For the text-containing cell, return its midpoint in (x, y) coordinate format. 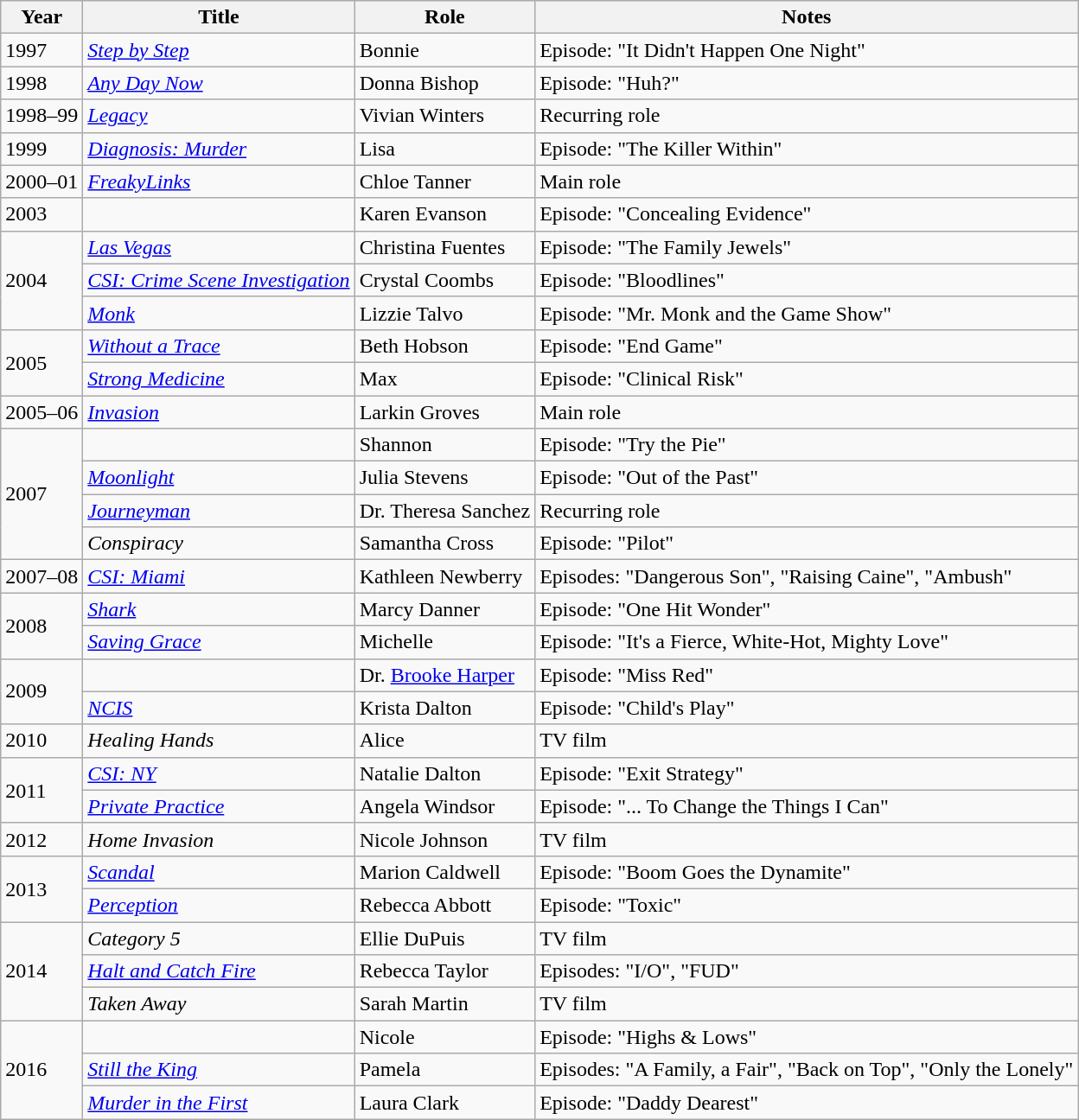
2008 (41, 626)
2013 (41, 888)
Kathleen Newberry (444, 576)
Episode: "One Hit Wonder" (807, 609)
Episodes: "A Family, a Fair", "Back on Top", "Only the Lonely" (807, 1070)
2004 (41, 280)
Legacy (219, 116)
Chloe Tanner (444, 181)
2011 (41, 790)
Episode: "Toxic" (807, 905)
Conspiracy (219, 544)
Episode: "Exit Strategy" (807, 773)
CSI: NY (219, 773)
Invasion (219, 412)
Max (444, 379)
Episodes: "Dangerous Son", "Raising Caine", "Ambush" (807, 576)
Taken Away (219, 1004)
Episode: "Child's Play" (807, 708)
Karen Evanson (444, 214)
Episode: "The Family Jewels" (807, 247)
2005–06 (41, 412)
Michelle (444, 642)
Episode: "Miss Red" (807, 675)
CSI: Crime Scene Investigation (219, 280)
Marcy Danner (444, 609)
Nicole Johnson (444, 839)
Lisa (444, 149)
1997 (41, 50)
Title (219, 17)
Episode: "It Didn't Happen One Night" (807, 50)
Bonnie (444, 50)
Julia Stevens (444, 478)
Strong Medicine (219, 379)
Home Invasion (219, 839)
Natalie Dalton (444, 773)
Samantha Cross (444, 544)
Episode: "Boom Goes the Dynamite" (807, 872)
2005 (41, 362)
Episode: "Try the Pie" (807, 445)
Private Practice (219, 806)
1998 (41, 83)
Diagnosis: Murder (219, 149)
Dr. Brooke Harper (444, 675)
Sarah Martin (444, 1004)
Nicole (444, 1037)
Episode: "Out of the Past" (807, 478)
Step by Step (219, 50)
Donna Bishop (444, 83)
2003 (41, 214)
Monk (219, 313)
Journeyman (219, 511)
Episode: "Clinical Risk" (807, 379)
Rebecca Taylor (444, 971)
Episode: "Concealing Evidence" (807, 214)
Pamela (444, 1070)
Perception (219, 905)
Lizzie Talvo (444, 313)
Episode: "Mr. Monk and the Game Show" (807, 313)
Episode: "It's a Fierce, White-Hot, Mighty Love" (807, 642)
Shannon (444, 445)
Episode: "The Killer Within" (807, 149)
Angela Windsor (444, 806)
Shark (219, 609)
2009 (41, 691)
Year (41, 17)
Role (444, 17)
Episodes: "I/O", "FUD" (807, 971)
Without a Trace (219, 346)
2014 (41, 970)
Dr. Theresa Sanchez (444, 511)
Rebecca Abbott (444, 905)
Episode: "Highs & Lows" (807, 1037)
Christina Fuentes (444, 247)
Category 5 (219, 938)
Episode: "Huh?" (807, 83)
Marion Caldwell (444, 872)
2007–08 (41, 576)
NCIS (219, 708)
Episode: "End Game" (807, 346)
1998–99 (41, 116)
Las Vegas (219, 247)
Notes (807, 17)
Murder in the First (219, 1103)
Crystal Coombs (444, 280)
2012 (41, 839)
Halt and Catch Fire (219, 971)
Scandal (219, 872)
Saving Grace (219, 642)
Vivian Winters (444, 116)
Laura Clark (444, 1103)
Any Day Now (219, 83)
1999 (41, 149)
Alice (444, 741)
Ellie DuPuis (444, 938)
Krista Dalton (444, 708)
FreakyLinks (219, 181)
2016 (41, 1070)
Episode: "Bloodlines" (807, 280)
Moonlight (219, 478)
Episode: "... To Change the Things I Can" (807, 806)
2000–01 (41, 181)
2007 (41, 494)
Episode: "Daddy Dearest" (807, 1103)
Larkin Groves (444, 412)
2010 (41, 741)
CSI: Miami (219, 576)
Healing Hands (219, 741)
Episode: "Pilot" (807, 544)
Beth Hobson (444, 346)
Still the King (219, 1070)
